Locate the cell with the specified text and output its [x, y] center coordinate. 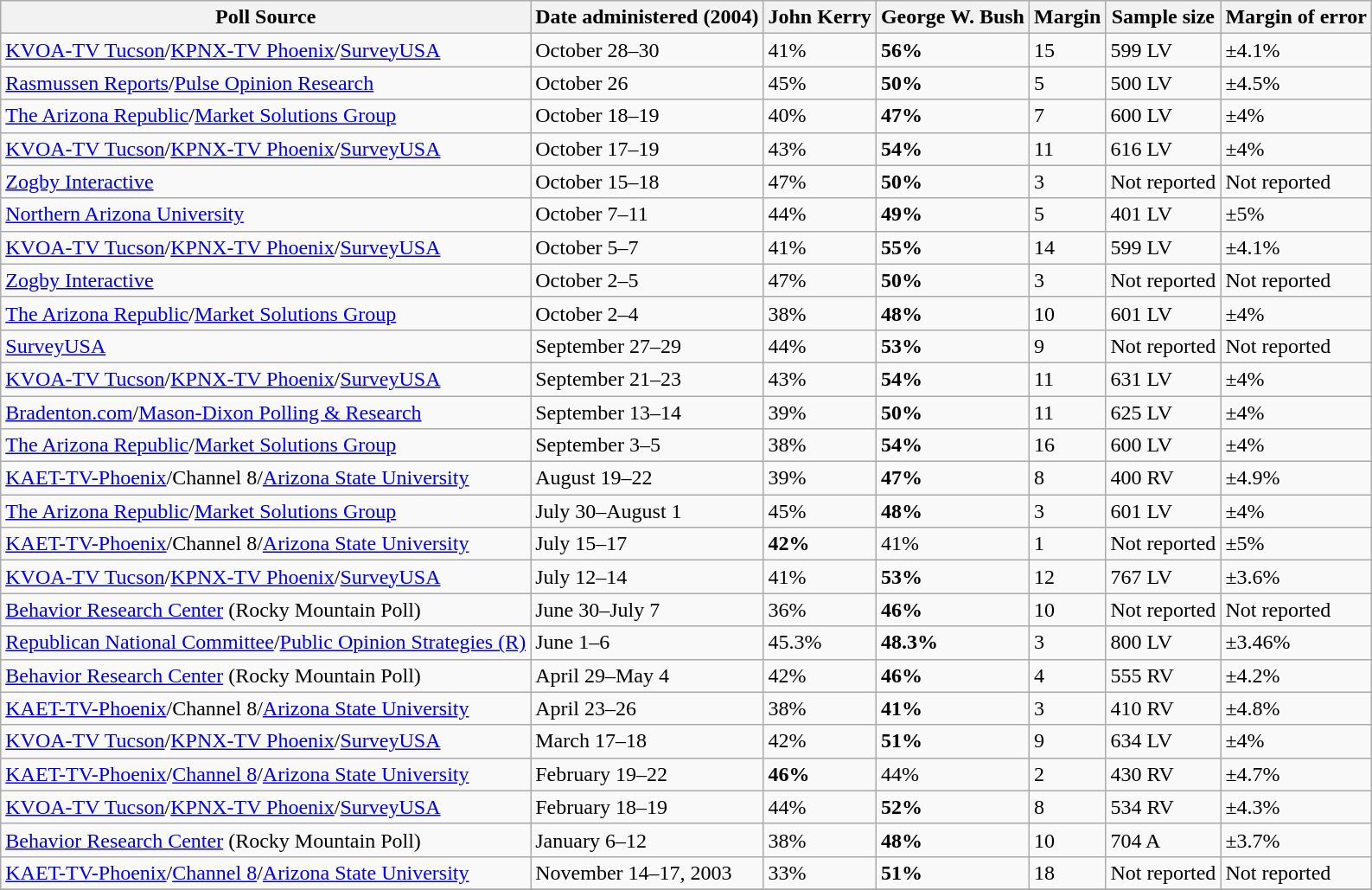
July 30–August 1 [647, 511]
September 13–14 [647, 413]
October 2–4 [647, 313]
40% [820, 116]
±4.3% [1297, 807]
Poll Source [266, 17]
Margin of error [1297, 17]
Bradenton.com/Mason-Dixon Polling & Research [266, 413]
400 RV [1164, 478]
48.3% [953, 643]
±4.7% [1297, 774]
767 LV [1164, 577]
October 28–30 [647, 50]
555 RV [1164, 676]
Rasmussen Reports/Pulse Opinion Research [266, 83]
12 [1067, 577]
401 LV [1164, 214]
49% [953, 214]
SurveyUSA [266, 346]
September 3–5 [647, 445]
April 29–May 4 [647, 676]
August 19–22 [647, 478]
36% [820, 610]
June 30–July 7 [647, 610]
January 6–12 [647, 840]
July 15–17 [647, 544]
4 [1067, 676]
November 14–17, 2003 [647, 873]
Sample size [1164, 17]
634 LV [1164, 741]
55% [953, 247]
2 [1067, 774]
631 LV [1164, 379]
July 12–14 [647, 577]
52% [953, 807]
500 LV [1164, 83]
April 23–26 [647, 708]
October 18–19 [647, 116]
534 RV [1164, 807]
September 21–23 [647, 379]
±4.5% [1297, 83]
±3.7% [1297, 840]
±3.46% [1297, 643]
18 [1067, 873]
±4.2% [1297, 676]
October 7–11 [647, 214]
7 [1067, 116]
October 2–5 [647, 280]
±4.8% [1297, 708]
October 15–18 [647, 182]
George W. Bush [953, 17]
Margin [1067, 17]
Date administered (2004) [647, 17]
John Kerry [820, 17]
16 [1067, 445]
October 5–7 [647, 247]
14 [1067, 247]
800 LV [1164, 643]
56% [953, 50]
15 [1067, 50]
625 LV [1164, 413]
March 17–18 [647, 741]
616 LV [1164, 149]
February 18–19 [647, 807]
October 26 [647, 83]
430 RV [1164, 774]
45.3% [820, 643]
October 17–19 [647, 149]
1 [1067, 544]
33% [820, 873]
Republican National Committee/Public Opinion Strategies (R) [266, 643]
February 19–22 [647, 774]
±3.6% [1297, 577]
June 1–6 [647, 643]
±4.9% [1297, 478]
September 27–29 [647, 346]
410 RV [1164, 708]
Northern Arizona University [266, 214]
704 A [1164, 840]
